Detect which cell encompasses the target text, then output its (x, y) center coordinate. 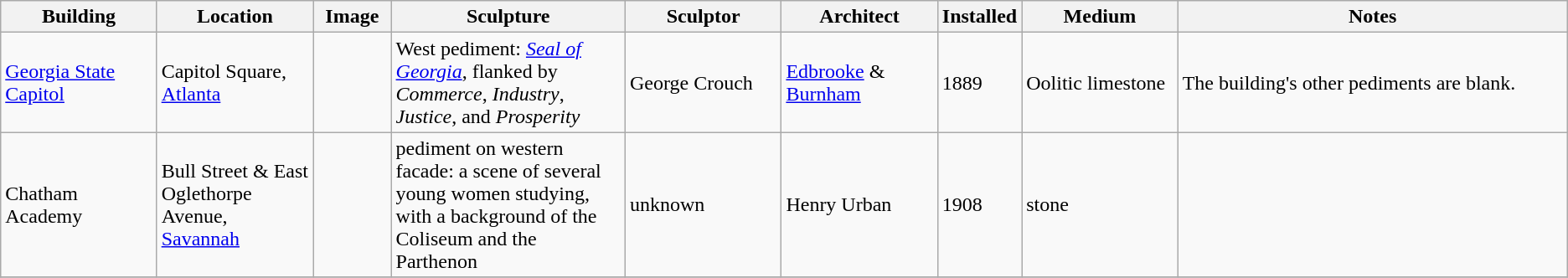
Chatham Academy (79, 204)
Building (79, 17)
Georgia State Capitol (79, 82)
Image (352, 17)
The building's other pediments are blank. (1372, 82)
Henry Urban (859, 204)
stone (1100, 204)
Sculptor (703, 17)
Notes (1372, 17)
George Crouch (703, 82)
Capitol Square,Atlanta (235, 82)
West pediment: Seal of Georgia, flanked by Commerce, Industry, Justice, and Prosperity (508, 82)
Sculpture (508, 17)
Installed (979, 17)
Oolitic limestone (1100, 82)
Architect (859, 17)
Edbrooke & Burnham (859, 82)
1889 (979, 82)
Medium (1100, 17)
unknown (703, 204)
1908 (979, 204)
Bull Street & East Oglethorpe Avenue,Savannah (235, 204)
Location (235, 17)
pediment on western facade: a scene of several young women studying, with a background of the Coliseum and the Parthenon (508, 204)
